Identify which cell holds the provided text, then report its (x, y) central coordinate. 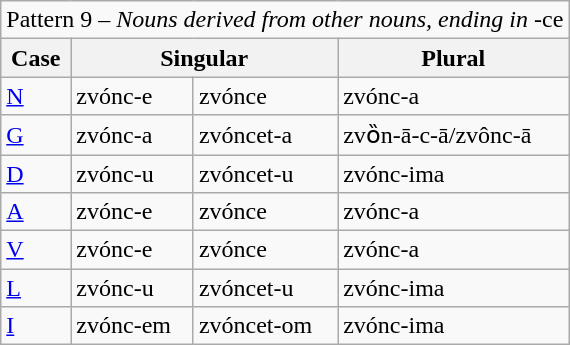
I (36, 326)
L (36, 288)
Singular (204, 58)
Case (36, 58)
D (36, 173)
zvȍn-ā-c-ā/zvônc-ā (454, 135)
G (36, 135)
zvóncet-a (265, 135)
Plural (454, 58)
zvónc-em (132, 326)
A (36, 212)
N (36, 96)
Pattern 9 – Nouns derived from other nouns, ending in -ce (285, 20)
V (36, 250)
zvóncet-om (265, 326)
